Determine the [X, Y] coordinate at the center of the cell enclosing the given text.  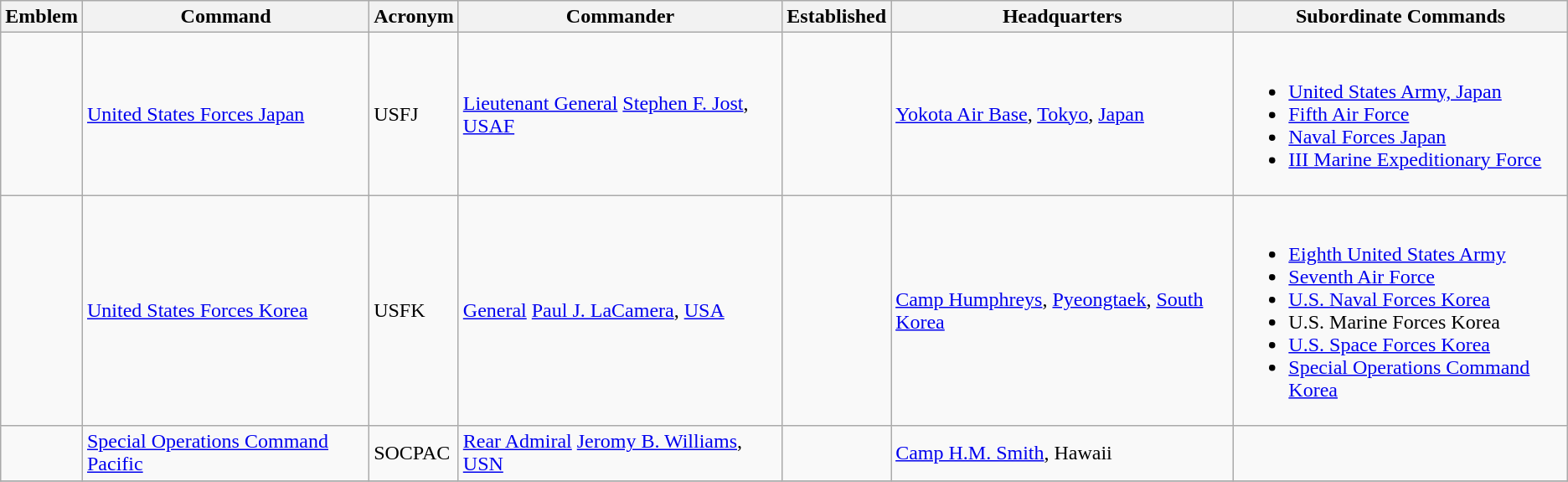
United States Forces Korea [225, 310]
Command [225, 17]
USFJ [414, 114]
Yokota Air Base, Tokyo, Japan [1062, 114]
Established [837, 17]
General Paul J. LaCamera, USA [620, 310]
United States Forces Japan [225, 114]
United States Army, Japan Fifth Air Force Naval Forces Japan III Marine Expeditionary Force [1400, 114]
USFK [414, 310]
Eighth United States Army Seventh Air Force U.S. Naval Forces KoreaU.S. Marine Forces Korea U.S. Space Forces Korea Special Operations Command Korea [1400, 310]
Headquarters [1062, 17]
Emblem [42, 17]
Camp H.M. Smith, Hawaii [1062, 453]
Rear Admiral Jeromy B. Williams, USN [620, 453]
Commander [620, 17]
Special Operations Command Pacific [225, 453]
Camp Humphreys, Pyeongtaek, South Korea [1062, 310]
Acronym [414, 17]
Subordinate Commands [1400, 17]
Lieutenant General Stephen F. Jost, USAF [620, 114]
SOCPAC [414, 453]
